For the text-containing cell, return its midpoint in [X, Y] coordinate format. 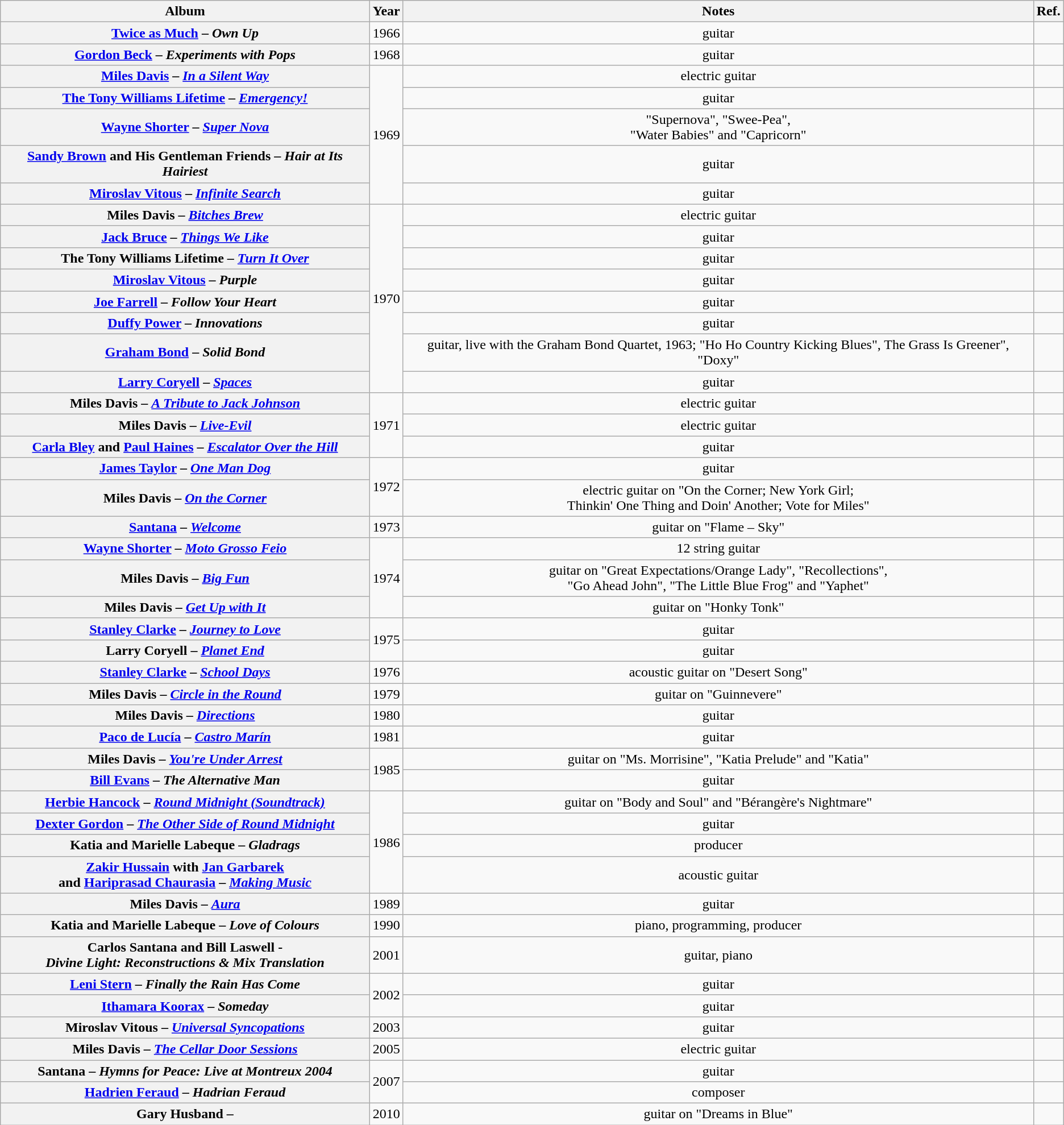
Paco de Lucía – Castro Marín [185, 737]
1971 [386, 425]
1976 [386, 672]
guitar on "Flame – Sky" [718, 527]
Miles Davis – Aura [185, 904]
Miles Davis – In a Silent Way [185, 76]
2003 [386, 1027]
1986 [386, 842]
Santana – Welcome [185, 527]
composer [718, 1093]
1972 [386, 487]
guitar, live with the Graham Bond Quartet, 1963; "Ho Ho Country Kicking Blues", The Grass Is Greener", "Doxy" [718, 352]
Miles Davis – Big Fun [185, 578]
1970 [386, 298]
Leni Stern – Finally the Rain Has Come [185, 984]
1974 [386, 578]
guitar on "Guinnevere" [718, 694]
2002 [386, 995]
Ref. [1048, 11]
Notes [718, 11]
Wayne Shorter – Super Nova [185, 127]
1966 [386, 33]
Jack Bruce – Things We Like [185, 236]
Joe Farrell – Follow Your Heart [185, 302]
James Taylor – One Man Dog [185, 468]
piano, programming, producer [718, 925]
guitar on "Body and Soul" and "Bérangère's Nightmare" [718, 802]
The Tony Williams Lifetime – Emergency! [185, 98]
Zakir Hussain with Jan Garbarekand Hariprasad Chaurasia – Making Music [185, 874]
Katia and Marielle Labeque – Love of Colours [185, 925]
Santana – Hymns for Peace: Live at Montreux 2004 [185, 1070]
Wayne Shorter – Moto Grosso Feio [185, 549]
Miroslav Vitous – Purple [185, 280]
electric guitar on "On the Corner; New York Girl;Thinkin' One Thing and Doin' Another; Vote for Miles" [718, 498]
Dexter Gordon – The Other Side of Round Midnight [185, 824]
1975 [386, 640]
Miles Davis – Directions [185, 716]
guitar on "Honky Tonk" [718, 607]
Album [185, 11]
Carla Bley and Paul Haines – Escalator Over the Hill [185, 447]
1985 [386, 770]
Miroslav Vitous – Universal Syncopations [185, 1027]
Graham Bond – Solid Bond [185, 352]
Miles Davis – You're Under Arrest [185, 759]
2001 [386, 955]
"Supernova", "Swee-Pea","Water Babies" and "Capricorn" [718, 127]
Bill Evans – The Alternative Man [185, 781]
2005 [386, 1049]
1980 [386, 716]
Larry Coryell – Planet End [185, 650]
1969 [386, 135]
1990 [386, 925]
Duffy Power – Innovations [185, 323]
Sandy Brown and His Gentleman Friends – Hair at Its Hairiest [185, 164]
12 string guitar [718, 549]
guitar on "Ms. Morrisine", "Katia Prelude" and "Katia" [718, 759]
Miles Davis – Live-Evil [185, 425]
guitar on "Great Expectations/Orange Lady", "Recollections","Go Ahead John", "The Little Blue Frog" and "Yaphet" [718, 578]
acoustic guitar on "Desert Song" [718, 672]
Larry Coryell – Spaces [185, 382]
Miles Davis – Get Up with It [185, 607]
Stanley Clarke – Journey to Love [185, 629]
producer [718, 845]
Twice as Much – Own Up [185, 33]
Hadrien Feraud – Hadrian Feraud [185, 1093]
Miles Davis – A Tribute to Jack Johnson [185, 404]
Carlos Santana and Bill Laswell -Divine Light: Reconstructions & Mix Translation [185, 955]
acoustic guitar [718, 874]
1981 [386, 737]
1989 [386, 904]
1979 [386, 694]
Gary Husband – [185, 1114]
Year [386, 11]
guitar on "Dreams in Blue" [718, 1114]
1973 [386, 527]
2010 [386, 1114]
1968 [386, 55]
Ithamara Koorax – Someday [185, 1006]
Herbie Hancock – Round Midnight (Soundtrack) [185, 802]
Stanley Clarke – School Days [185, 672]
Miles Davis – On the Corner [185, 498]
Gordon Beck – Experiments with Pops [185, 55]
guitar, piano [718, 955]
Miles Davis – The Cellar Door Sessions [185, 1049]
Miles Davis – Circle in the Round [185, 694]
The Tony Williams Lifetime – Turn It Over [185, 258]
Miles Davis – Bitches Brew [185, 215]
Katia and Marielle Labeque – Gladrags [185, 845]
2007 [386, 1081]
Miroslav Vitous – Infinite Search [185, 193]
